Determine the [X, Y] coordinate at the center of the cell enclosing the given text.  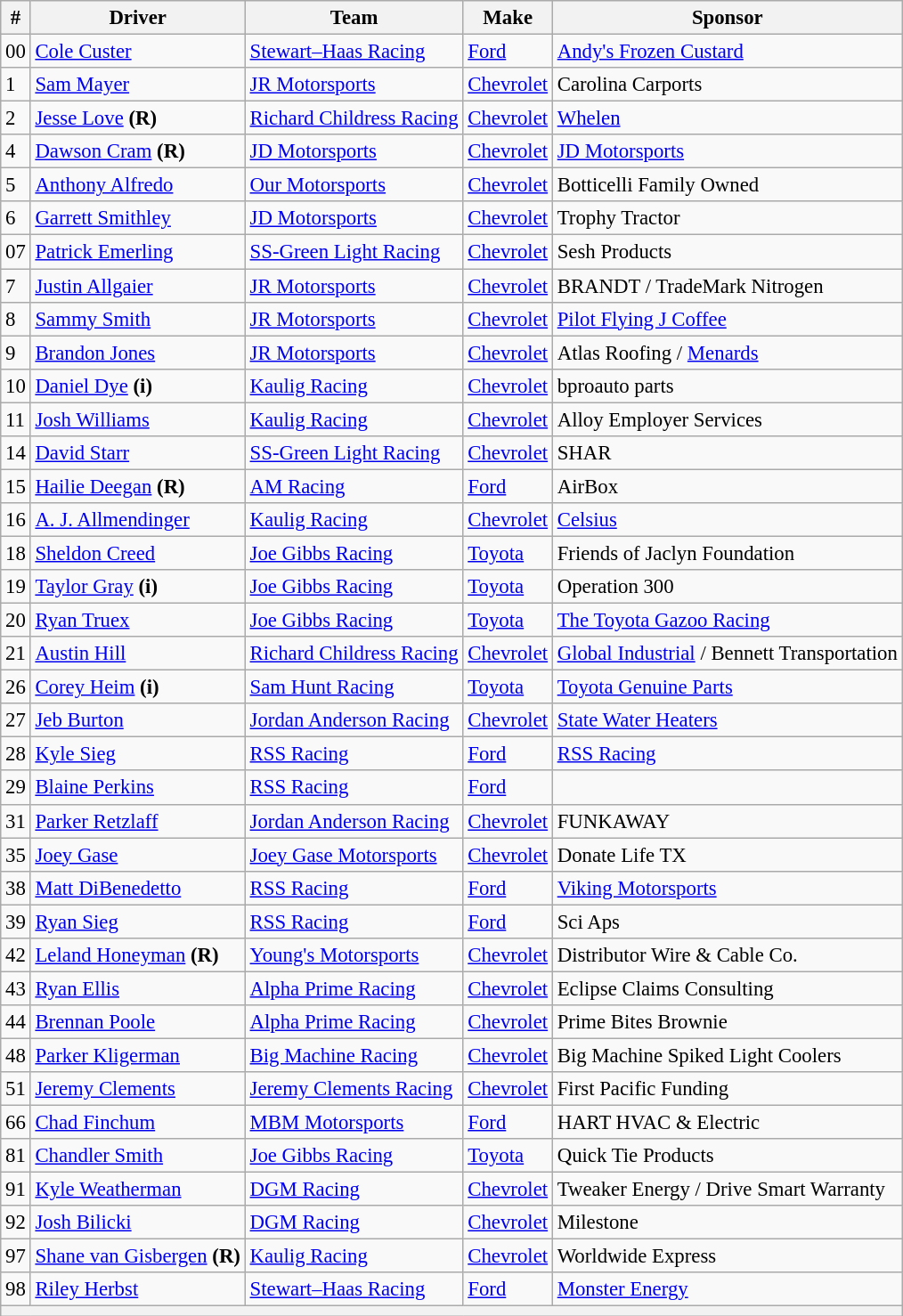
5 [16, 185]
7 [16, 286]
Josh Bilicki [137, 1223]
Brennan Poole [137, 1022]
Trophy Tractor [727, 218]
15 [16, 486]
Patrick Emerling [137, 252]
Big Machine Racing [354, 1055]
Joey Gase [137, 855]
Justin Allgaier [137, 286]
66 [16, 1123]
Atlas Roofing / Menards [727, 353]
Anthony Alfredo [137, 185]
Distributor Wire & Cable Co. [727, 955]
Ryan Ellis [137, 988]
6 [16, 218]
Pilot Flying J Coffee [727, 319]
Team [354, 18]
98 [16, 1290]
Ryan Truex [137, 621]
07 [16, 252]
27 [16, 720]
Whelen [727, 118]
35 [16, 855]
Alloy Employer Services [727, 419]
Kyle Sieg [137, 754]
# [16, 18]
11 [16, 419]
Sheldon Creed [137, 553]
The Toyota Gazoo Racing [727, 621]
Riley Herbst [137, 1290]
26 [16, 687]
Jeremy Clements Racing [354, 1089]
Young's Motorsports [354, 955]
Operation 300 [727, 587]
38 [16, 888]
Joey Gase Motorsports [354, 855]
18 [16, 553]
David Starr [137, 453]
Sam Mayer [137, 85]
SHAR [727, 453]
Donate Life TX [727, 855]
A. J. Allmendinger [137, 520]
Big Machine Spiked Light Coolers [727, 1055]
Botticelli Family Owned [727, 185]
16 [16, 520]
Global Industrial / Bennett Transportation [727, 654]
2 [16, 118]
00 [16, 52]
Dawson Cram (R) [137, 151]
20 [16, 621]
14 [16, 453]
19 [16, 587]
Jeremy Clements [137, 1089]
Corey Heim (i) [137, 687]
Sam Hunt Racing [354, 687]
Monster Energy [727, 1290]
Viking Motorsports [727, 888]
48 [16, 1055]
Daniel Dye (i) [137, 386]
43 [16, 988]
Shane van Gisbergen (R) [137, 1256]
81 [16, 1156]
Friends of Jaclyn Foundation [727, 553]
Sammy Smith [137, 319]
Toyota Genuine Parts [727, 687]
97 [16, 1256]
Driver [137, 18]
BRANDT / TradeMark Nitrogen [727, 286]
31 [16, 821]
AirBox [727, 486]
Taylor Gray (i) [137, 587]
MBM Motorsports [354, 1123]
Blaine Perkins [137, 788]
28 [16, 754]
Sci Aps [727, 922]
First Pacific Funding [727, 1089]
91 [16, 1190]
Tweaker Energy / Drive Smart Warranty [727, 1190]
92 [16, 1223]
9 [16, 353]
Matt DiBenedetto [137, 888]
Brandon Jones [137, 353]
Jesse Love (R) [137, 118]
Quick Tie Products [727, 1156]
Garrett Smithley [137, 218]
Kyle Weatherman [137, 1190]
Jeb Burton [137, 720]
Prime Bites Brownie [727, 1022]
Sesh Products [727, 252]
Chandler Smith [137, 1156]
Carolina Carports [727, 85]
8 [16, 319]
Austin Hill [137, 654]
51 [16, 1089]
Hailie Deegan (R) [137, 486]
Our Motorsports [354, 185]
29 [16, 788]
Worldwide Express [727, 1256]
AM Racing [354, 486]
Parker Kligerman [137, 1055]
10 [16, 386]
Ryan Sieg [137, 922]
42 [16, 955]
Andy's Frozen Custard [727, 52]
44 [16, 1022]
FUNKAWAY [727, 821]
Josh Williams [137, 419]
Eclipse Claims Consulting [727, 988]
39 [16, 922]
HART HVAC & Electric [727, 1123]
Make [508, 18]
Celsius [727, 520]
1 [16, 85]
Chad Finchum [137, 1123]
Sponsor [727, 18]
Leland Honeyman (R) [137, 955]
Cole Custer [137, 52]
State Water Heaters [727, 720]
bproauto parts [727, 386]
Parker Retzlaff [137, 821]
21 [16, 654]
4 [16, 151]
Milestone [727, 1223]
